Determine the (X, Y) coordinate at the center of the cell enclosing the given text.  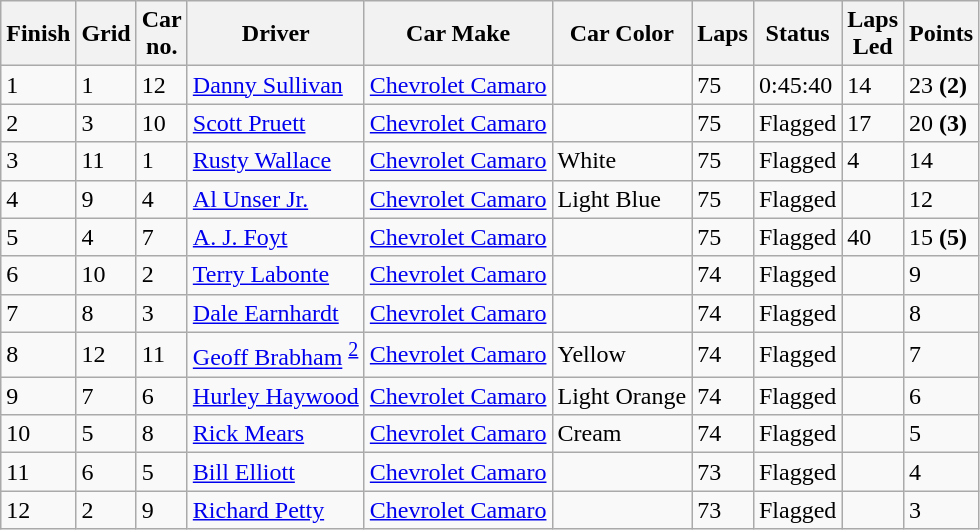
Car Make (458, 34)
0:45:40 (797, 85)
17 (873, 123)
Finish (38, 34)
White (622, 161)
40 (873, 237)
Danny Sullivan (276, 85)
A. J. Foyt (276, 237)
Rusty Wallace (276, 161)
Status (797, 34)
Cream (622, 434)
Dale Earnhardt (276, 313)
LapsLed (873, 34)
Driver (276, 34)
Points (942, 34)
Rick Mears (276, 434)
Carno. (162, 34)
23 (2) (942, 85)
Al Unser Jr. (276, 199)
Richard Petty (276, 510)
Geoff Brabham 2 (276, 354)
Yellow (622, 354)
Light Blue (622, 199)
Bill Elliott (276, 472)
Car Color (622, 34)
20 (3) (942, 123)
Hurley Haywood (276, 396)
Light Orange (622, 396)
Grid (106, 34)
Terry Labonte (276, 275)
Laps (723, 34)
15 (5) (942, 237)
Scott Pruett (276, 123)
